For the text-containing cell, return its midpoint in [x, y] coordinate format. 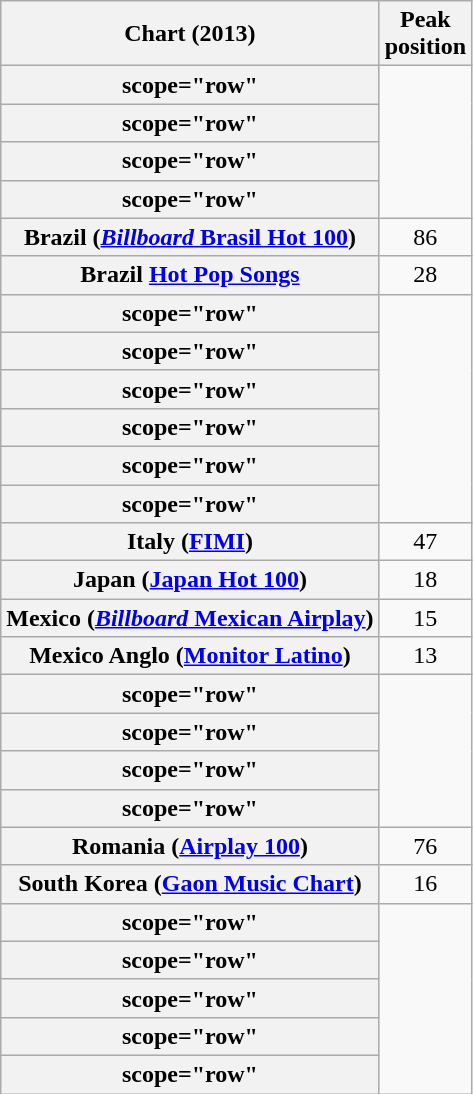
Brazil Hot Pop Songs [190, 275]
South Korea (Gaon Music Chart) [190, 884]
Romania (Airplay 100) [190, 846]
16 [425, 884]
Brazil (Billboard Brasil Hot 100) [190, 237]
Peakposition [425, 34]
Italy (FIMI) [190, 542]
86 [425, 237]
Mexico (Billboard Mexican Airplay) [190, 618]
18 [425, 580]
Japan (Japan Hot 100) [190, 580]
Chart (2013) [190, 34]
13 [425, 656]
47 [425, 542]
Mexico Anglo (Monitor Latino) [190, 656]
28 [425, 275]
15 [425, 618]
76 [425, 846]
